Determine the [X, Y] coordinate at the center of the cell enclosing the given text.  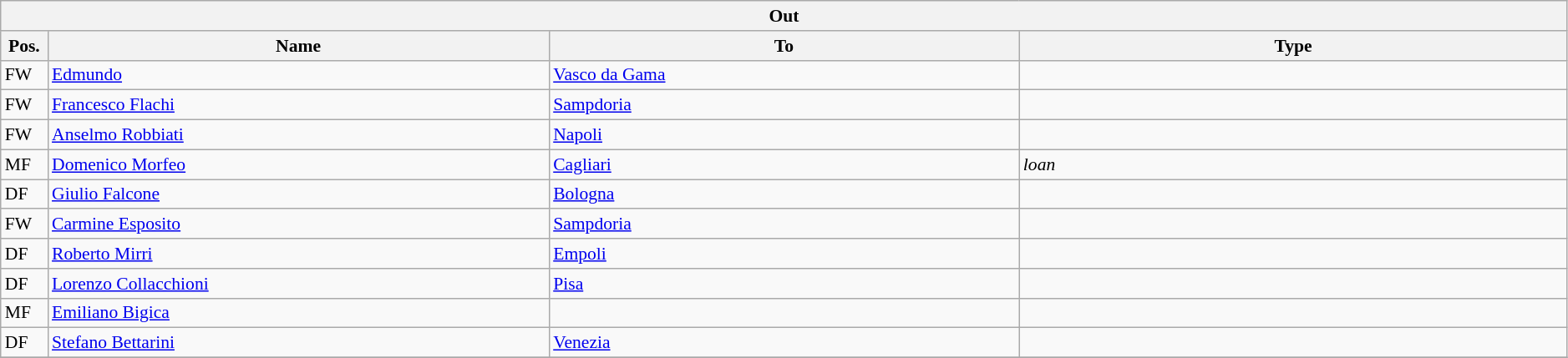
Out [784, 16]
Name [298, 46]
Lorenzo Collacchioni [298, 284]
Bologna [784, 194]
Venezia [784, 343]
Stefano Bettarini [298, 343]
Carmine Esposito [298, 224]
Empoli [784, 254]
Roberto Mirri [298, 254]
Cagliari [784, 164]
Pisa [784, 284]
Edmundo [298, 75]
loan [1293, 164]
Emiliano Bigica [298, 313]
Francesco Flachi [298, 105]
To [784, 46]
Napoli [784, 135]
Pos. [24, 46]
Giulio Falcone [298, 194]
Domenico Morfeo [298, 164]
Anselmo Robbiati [298, 135]
Vasco da Gama [784, 75]
Type [1293, 46]
